Return [X, Y] of the center of cell containing provided text 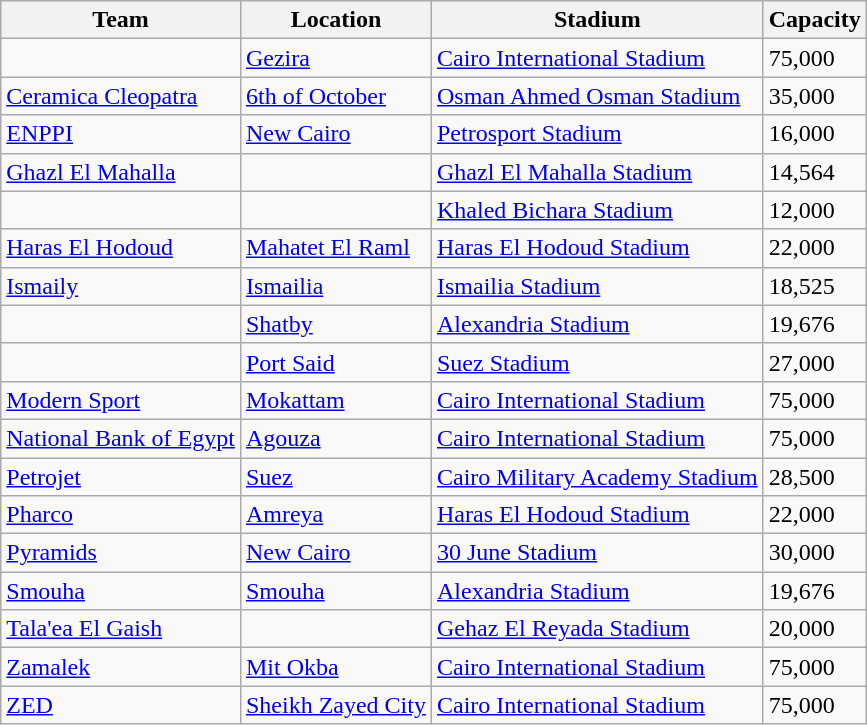
Team [121, 20]
28,500 [814, 477]
Agouza [336, 438]
ZED [121, 705]
ENPPI [121, 134]
Mahatet El Raml [336, 248]
Modern Sport [121, 400]
Ghazl El Mahalla [121, 172]
Suez Stadium [597, 362]
35,000 [814, 96]
27,000 [814, 362]
20,000 [814, 629]
Port Said [336, 362]
Capacity [814, 20]
30 June Stadium [597, 553]
Gehaz El Reyada Stadium [597, 629]
Stadium [597, 20]
Mokattam [336, 400]
Pharco [121, 515]
Pyramids [121, 553]
Gezira [336, 58]
30,000 [814, 553]
Petrosport Stadium [597, 134]
14,564 [814, 172]
Suez [336, 477]
Amreya [336, 515]
Zamalek [121, 667]
Tala'ea El Gaish [121, 629]
Location [336, 20]
Cairo Military Academy Stadium [597, 477]
12,000 [814, 210]
Ismaily [121, 286]
National Bank of Egypt [121, 438]
16,000 [814, 134]
Osman Ahmed Osman Stadium [597, 96]
Petrojet [121, 477]
Sheikh Zayed City [336, 705]
Ceramica Cleopatra [121, 96]
Ghazl El Mahalla Stadium [597, 172]
Khaled Bichara Stadium [597, 210]
Haras El Hodoud [121, 248]
Ismailia [336, 286]
Ismailia Stadium [597, 286]
Mit Okba [336, 667]
6th of October [336, 96]
Shatby [336, 324]
18,525 [814, 286]
